Search for the cell housing the specified text and yield its (X, Y) center coordinate. 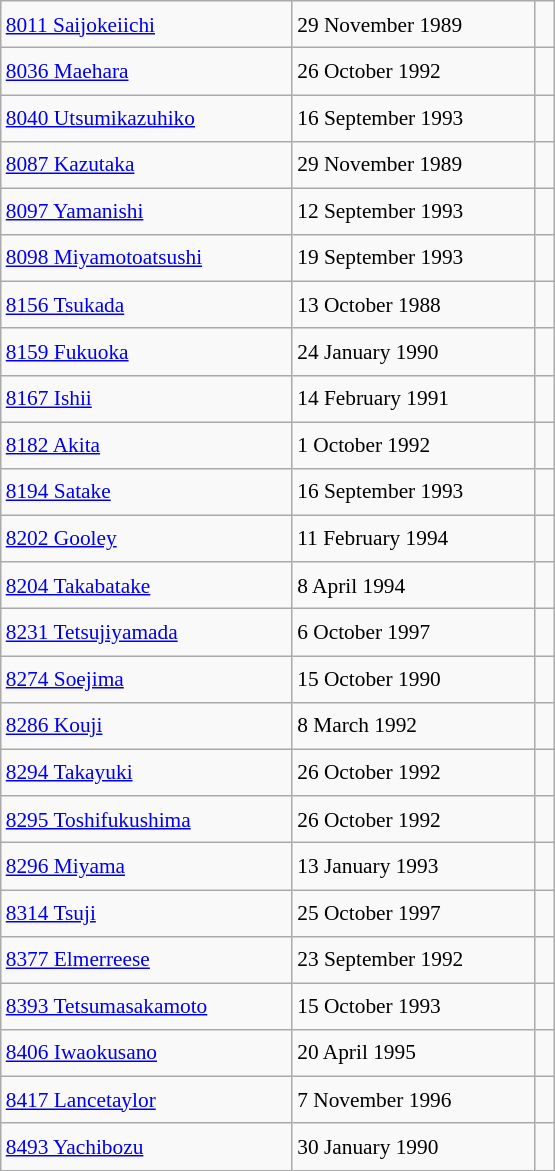
20 April 1995 (414, 1054)
14 February 1991 (414, 398)
25 October 1997 (414, 914)
12 September 1993 (414, 212)
8036 Maehara (146, 72)
8296 Miyama (146, 866)
8011 Saijokeiichi (146, 24)
8286 Kouji (146, 726)
8156 Tsukada (146, 306)
8417 Lancetaylor (146, 1100)
8202 Gooley (146, 538)
8314 Tsuji (146, 914)
23 September 1992 (414, 960)
13 January 1993 (414, 866)
8393 Tetsumasakamoto (146, 1006)
8 April 1994 (414, 586)
15 October 1990 (414, 680)
1 October 1992 (414, 446)
8097 Yamanishi (146, 212)
19 September 1993 (414, 258)
8274 Soejima (146, 680)
8377 Elmerreese (146, 960)
11 February 1994 (414, 538)
8087 Kazutaka (146, 164)
8194 Satake (146, 492)
8406 Iwaokusano (146, 1054)
13 October 1988 (414, 306)
30 January 1990 (414, 1146)
15 October 1993 (414, 1006)
6 October 1997 (414, 632)
8098 Miyamotoatsushi (146, 258)
7 November 1996 (414, 1100)
24 January 1990 (414, 352)
8040 Utsumikazuhiko (146, 118)
8204 Takabatake (146, 586)
8294 Takayuki (146, 772)
8167 Ishii (146, 398)
8159 Fukuoka (146, 352)
8493 Yachibozu (146, 1146)
8231 Tetsujiyamada (146, 632)
8295 Toshifukushima (146, 820)
8 March 1992 (414, 726)
8182 Akita (146, 446)
